Output the (X, Y) coordinate of the center of the cell containing the given text.  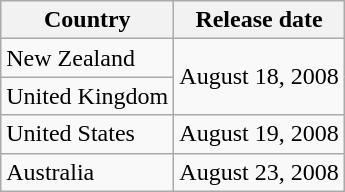
United States (88, 134)
Australia (88, 172)
August 19, 2008 (259, 134)
Country (88, 20)
August 18, 2008 (259, 77)
New Zealand (88, 58)
Release date (259, 20)
August 23, 2008 (259, 172)
United Kingdom (88, 96)
